Locate the cell with the specified text and output its (X, Y) center coordinate. 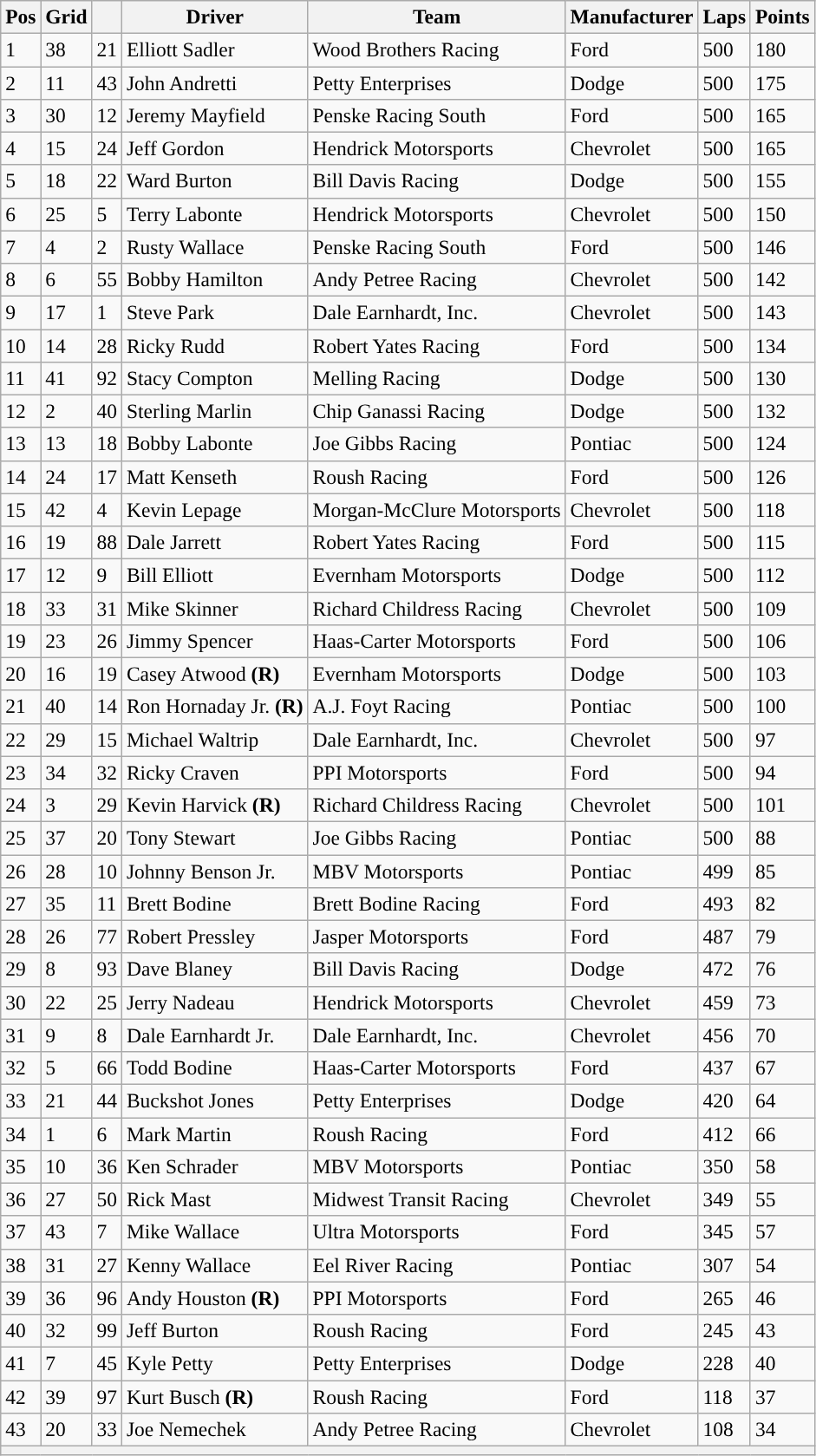
108 (725, 1429)
Jeff Burton (215, 1330)
Elliott Sadler (215, 49)
175 (782, 82)
155 (782, 181)
487 (725, 937)
Kevin Lepage (215, 510)
Bobby Labonte (215, 444)
85 (782, 871)
Matt Kenseth (215, 477)
Brett Bodine (215, 904)
A.J. Foyt Racing (437, 707)
Ricky Craven (215, 773)
46 (782, 1298)
79 (782, 937)
180 (782, 49)
67 (782, 1068)
Kenny Wallace (215, 1265)
Laps (725, 16)
100 (782, 707)
44 (107, 1100)
143 (782, 312)
134 (782, 345)
245 (725, 1330)
459 (725, 1002)
93 (107, 970)
Kyle Petty (215, 1363)
Dale Jarrett (215, 542)
Jimmy Spencer (215, 641)
Eel River Racing (437, 1265)
Sterling Marlin (215, 411)
437 (725, 1068)
John Andretti (215, 82)
Bill Elliott (215, 575)
Jeff Gordon (215, 148)
Ward Burton (215, 181)
Wood Brothers Racing (437, 49)
Ricky Rudd (215, 345)
Mark Martin (215, 1133)
Buckshot Jones (215, 1100)
Johnny Benson Jr. (215, 871)
228 (725, 1363)
Rusty Wallace (215, 247)
Kevin Harvick (R) (215, 805)
73 (782, 1002)
Mike Skinner (215, 608)
77 (107, 937)
349 (725, 1199)
101 (782, 805)
Tony Stewart (215, 838)
493 (725, 904)
412 (725, 1133)
Mike Wallace (215, 1232)
50 (107, 1199)
96 (107, 1298)
Stacy Compton (215, 378)
126 (782, 477)
76 (782, 970)
Todd Bodine (215, 1068)
350 (725, 1166)
Dale Earnhardt Jr. (215, 1035)
Ken Schrader (215, 1166)
130 (782, 378)
307 (725, 1265)
456 (725, 1035)
64 (782, 1100)
Ultra Motorsports (437, 1232)
103 (782, 674)
106 (782, 641)
Jerry Nadeau (215, 1002)
132 (782, 411)
Driver (215, 16)
Terry Labonte (215, 214)
Grid (66, 16)
45 (107, 1363)
Melling Racing (437, 378)
Jasper Motorsports (437, 937)
94 (782, 773)
Manufacturer (631, 16)
57 (782, 1232)
345 (725, 1232)
112 (782, 575)
92 (107, 378)
Jeremy Mayfield (215, 115)
Andy Houston (R) (215, 1298)
Brett Bodine Racing (437, 904)
Steve Park (215, 312)
Dave Blaney (215, 970)
Pos (21, 16)
115 (782, 542)
Robert Pressley (215, 937)
Casey Atwood (R) (215, 674)
Chip Ganassi Racing (437, 411)
Midwest Transit Racing (437, 1199)
Team (437, 16)
124 (782, 444)
54 (782, 1265)
142 (782, 279)
Morgan-McClure Motorsports (437, 510)
Rick Mast (215, 1199)
Bobby Hamilton (215, 279)
99 (107, 1330)
Ron Hornaday Jr. (R) (215, 707)
265 (725, 1298)
58 (782, 1166)
499 (725, 871)
82 (782, 904)
146 (782, 247)
70 (782, 1035)
150 (782, 214)
109 (782, 608)
Michael Waltrip (215, 740)
Kurt Busch (R) (215, 1396)
Points (782, 16)
Joe Nemechek (215, 1429)
420 (725, 1100)
472 (725, 970)
